Locate the cell with the specified text and output its (x, y) center coordinate. 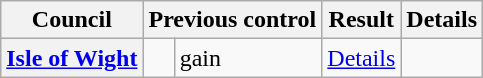
Isle of Wight (72, 58)
Previous control (232, 20)
gain (248, 58)
Result (362, 20)
Council (72, 20)
